Extract the [X, Y] coordinate from the center of the cell holding the provided text.  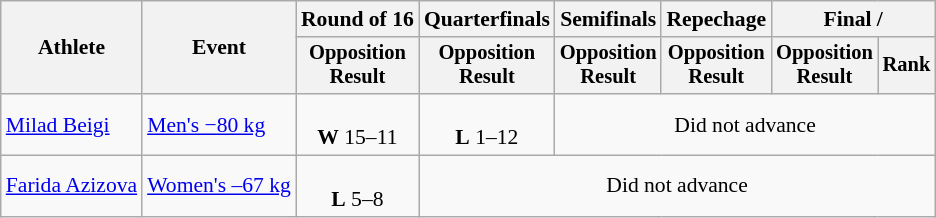
Milad Beigi [72, 124]
Semifinals [608, 19]
Event [219, 48]
Quarterfinals [487, 19]
Farida Azizova [72, 186]
L 1–12 [487, 124]
Women's –67 kg [219, 186]
Rank [907, 66]
Athlete [72, 48]
Men's −80 kg [219, 124]
Final / [853, 19]
W 15–11 [358, 124]
Repechage [716, 19]
L 5–8 [358, 186]
Round of 16 [358, 19]
